From the cell containing the given text, extract its center point as (x, y) coordinate. 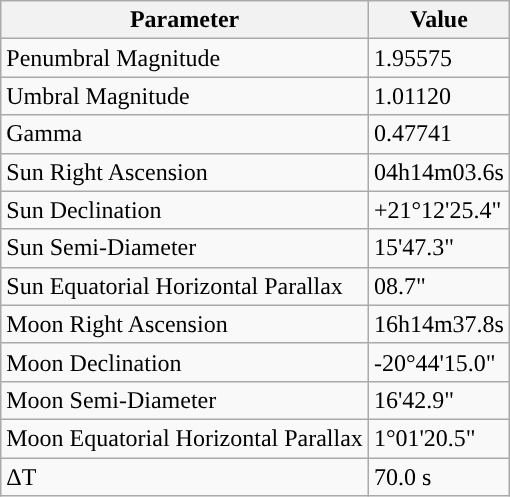
16'42.9" (438, 400)
Moon Equatorial Horizontal Parallax (185, 438)
Moon Semi-Diameter (185, 400)
Sun Semi-Diameter (185, 248)
0.47741 (438, 134)
Moon Declination (185, 362)
-20°44'15.0" (438, 362)
1°01'20.5" (438, 438)
Moon Right Ascension (185, 324)
Sun Declination (185, 210)
16h14m37.8s (438, 324)
1.95575 (438, 58)
Umbral Magnitude (185, 96)
1.01120 (438, 96)
Penumbral Magnitude (185, 58)
Gamma (185, 134)
15'47.3" (438, 248)
Sun Right Ascension (185, 172)
04h14m03.6s (438, 172)
08.7" (438, 286)
70.0 s (438, 477)
Sun Equatorial Horizontal Parallax (185, 286)
Value (438, 20)
ΔT (185, 477)
Parameter (185, 20)
+21°12'25.4" (438, 210)
